Capture the cell that displays the provided text and extract its (X, Y) central coordinate. 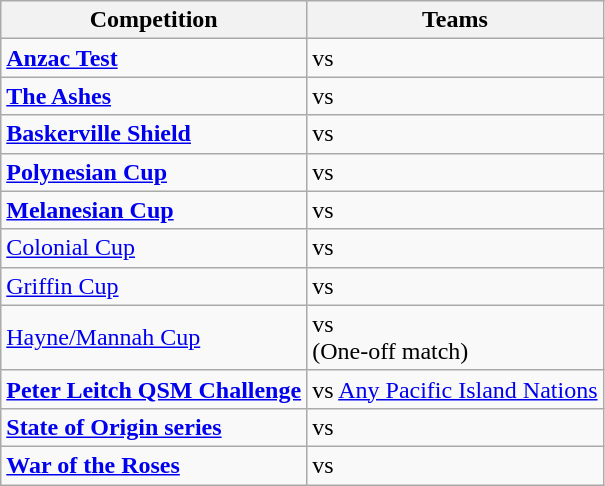
War of the Roses (154, 465)
The Ashes (154, 96)
Competition (154, 20)
Baskerville Shield (154, 134)
Melanesian Cup (154, 210)
Polynesian Cup (154, 172)
Anzac Test (154, 58)
vs Any Pacific Island Nations (455, 389)
Colonial Cup (154, 248)
Peter Leitch QSM Challenge (154, 389)
Teams (455, 20)
vs (One-off match) (455, 338)
Hayne/Mannah Cup (154, 338)
Griffin Cup (154, 286)
State of Origin series (154, 427)
